Output the (x, y) coordinate of the center of the cell containing the given text.  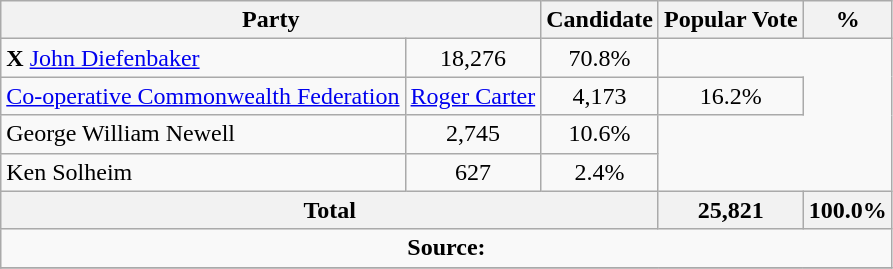
2,745 (473, 134)
X John Diefenbaker (203, 58)
Source: (446, 248)
George William Newell (203, 134)
Ken Solheim (203, 172)
25,821 (730, 210)
100.0% (848, 210)
627 (473, 172)
Total (330, 210)
Candidate (600, 20)
10.6% (600, 134)
Roger Carter (473, 96)
18,276 (473, 58)
Co-operative Commonwealth Federation (203, 96)
Popular Vote (730, 20)
4,173 (600, 96)
70.8% (600, 58)
2.4% (600, 172)
16.2% (730, 96)
% (848, 20)
Party (271, 20)
